Search for the cell housing the specified text and yield its (x, y) center coordinate. 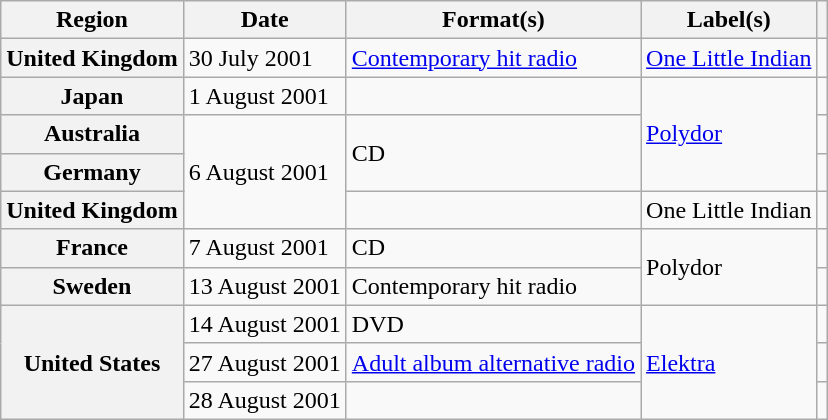
Format(s) (493, 20)
Region (92, 20)
United States (92, 362)
Elektra (729, 362)
DVD (493, 324)
6 August 2001 (264, 172)
13 August 2001 (264, 286)
Date (264, 20)
Australia (92, 134)
France (92, 248)
1 August 2001 (264, 96)
27 August 2001 (264, 362)
30 July 2001 (264, 58)
Germany (92, 172)
Adult album alternative radio (493, 362)
14 August 2001 (264, 324)
Sweden (92, 286)
28 August 2001 (264, 400)
Label(s) (729, 20)
7 August 2001 (264, 248)
Japan (92, 96)
